Search for the cell housing the specified text and yield its [X, Y] center coordinate. 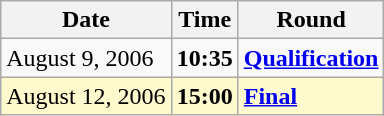
Final [311, 96]
Round [311, 20]
15:00 [204, 96]
Qualification [311, 58]
Time [204, 20]
August 9, 2006 [86, 58]
August 12, 2006 [86, 96]
Date [86, 20]
10:35 [204, 58]
